Output the [x, y] coordinate of the center of the cell containing the given text.  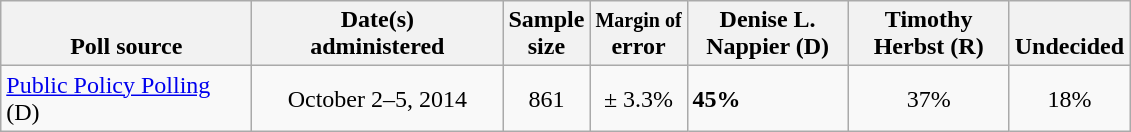
Undecided [1069, 34]
Public Policy Polling (D) [126, 98]
18% [1069, 98]
Samplesize [546, 34]
Margin oferror [638, 34]
45% [768, 98]
Date(s)administered [378, 34]
TimothyHerbst (R) [928, 34]
October 2–5, 2014 [378, 98]
861 [546, 98]
37% [928, 98]
Poll source [126, 34]
Denise L.Nappier (D) [768, 34]
± 3.3% [638, 98]
